Determine the [x, y] coordinate at the center of the cell enclosing the given text.  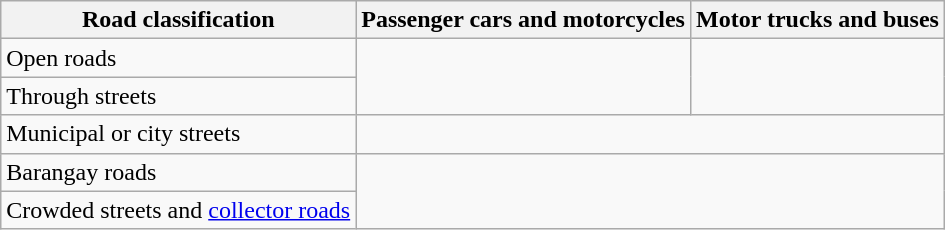
Barangay roads [178, 172]
Road classification [178, 20]
Open roads [178, 58]
Through streets [178, 96]
Motor trucks and buses [817, 20]
Municipal or city streets [178, 134]
Passenger cars and motorcycles [524, 20]
Crowded streets and collector roads [178, 210]
